Capture the cell that displays the provided text and extract its (X, Y) central coordinate. 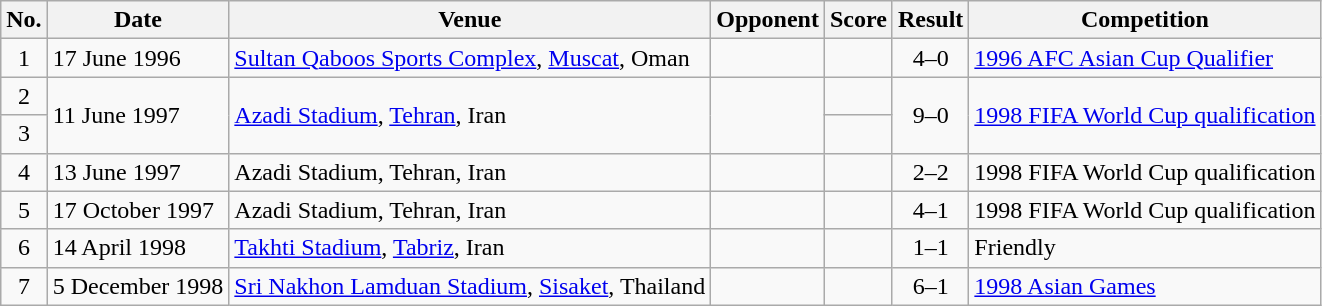
Opponent (768, 20)
Takhti Stadium, Tabriz, Iran (470, 248)
2–2 (930, 172)
1998 Asian Games (1145, 286)
4–1 (930, 210)
11 June 1997 (138, 115)
5 December 1998 (138, 286)
Venue (470, 20)
Date (138, 20)
Score (858, 20)
3 (24, 134)
13 June 1997 (138, 172)
4–0 (930, 58)
6 (24, 248)
Friendly (1145, 248)
2 (24, 96)
1–1 (930, 248)
9–0 (930, 115)
Sri Nakhon Lamduan Stadium, Sisaket, Thailand (470, 286)
5 (24, 210)
Competition (1145, 20)
4 (24, 172)
6–1 (930, 286)
Result (930, 20)
Sultan Qaboos Sports Complex, Muscat, Oman (470, 58)
No. (24, 20)
1 (24, 58)
17 October 1997 (138, 210)
17 June 1996 (138, 58)
7 (24, 286)
14 April 1998 (138, 248)
1996 AFC Asian Cup Qualifier (1145, 58)
